Search for the cell housing the specified text and yield its [x, y] center coordinate. 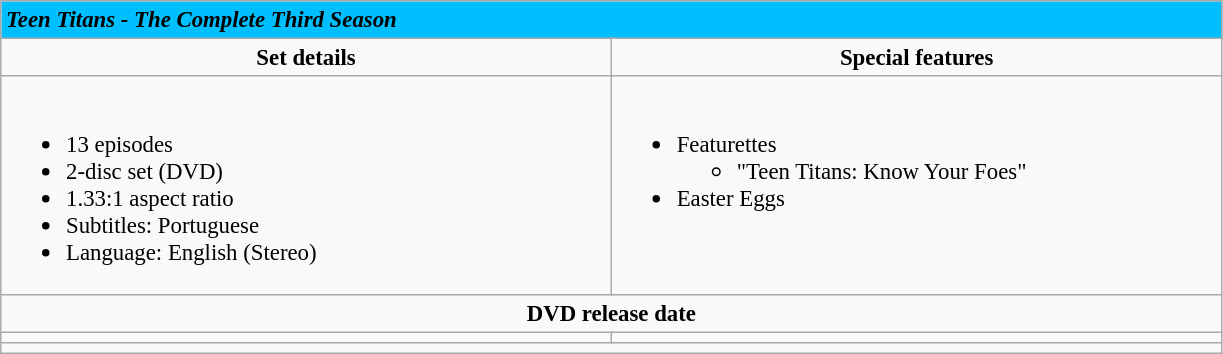
Set details [306, 58]
DVD release date [612, 313]
Teen Titans - The Complete Third Season [612, 20]
Special features [916, 58]
13 episodes2-disc set (DVD)1.33:1 aspect ratioSubtitles: PortugueseLanguage: English (Stereo) [306, 185]
Featurettes"Teen Titans: Know Your Foes"Easter Eggs [916, 185]
